Detect which cell encompasses the target text, then output its [X, Y] center coordinate. 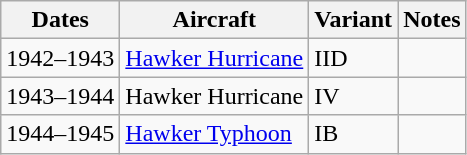
IID [354, 58]
IV [354, 96]
Variant [354, 20]
Dates [60, 20]
Hawker Typhoon [214, 134]
1944–1945 [60, 134]
1943–1944 [60, 96]
1942–1943 [60, 58]
Aircraft [214, 20]
IB [354, 134]
Notes [432, 20]
